Capture the cell that displays the provided text and extract its (X, Y) central coordinate. 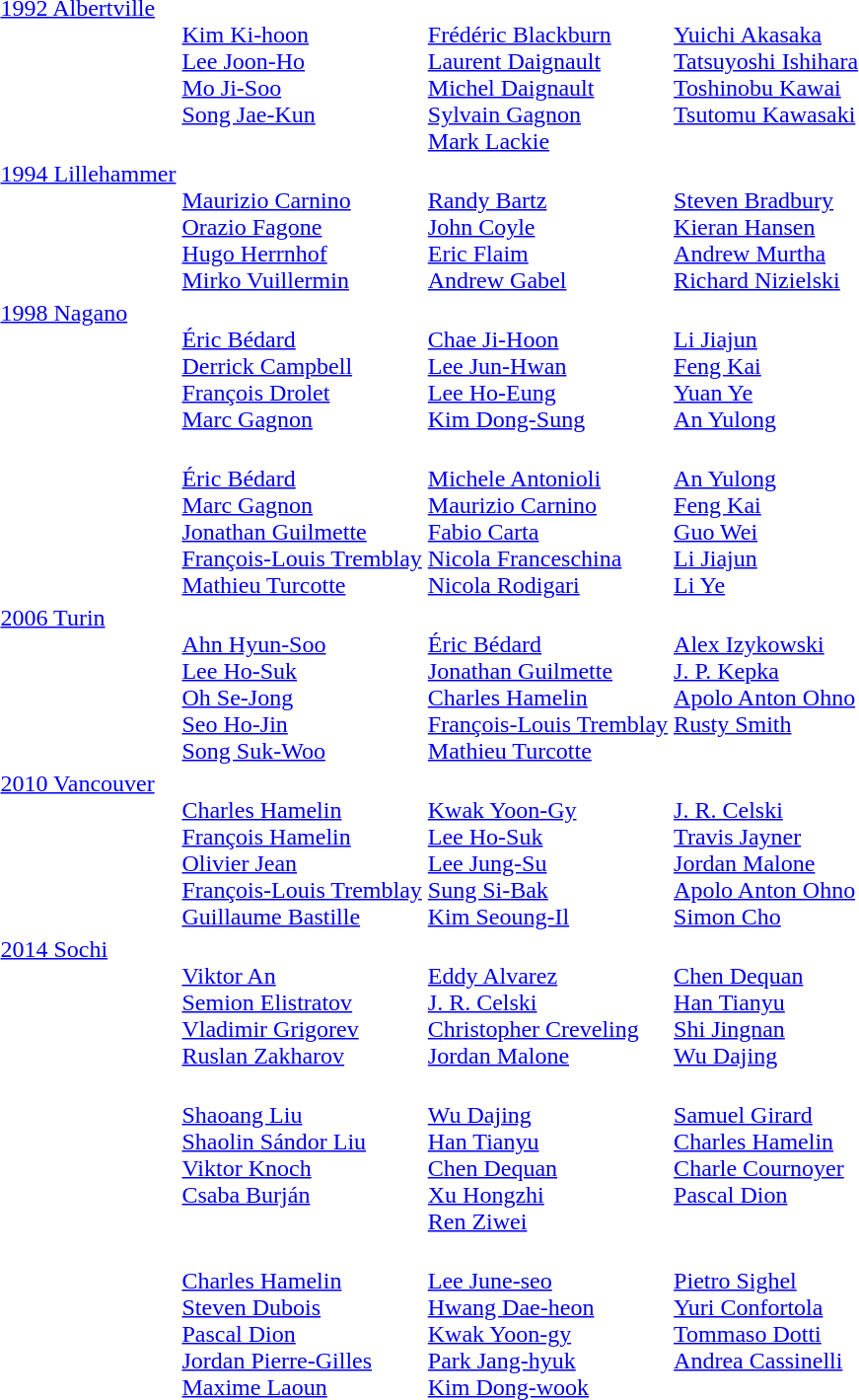
Chae Ji-HoonLee Jun-HwanLee Ho-EungKim Dong-Sung (547, 366)
Viktor AnSemion ElistratovVladimir GrigorevRuslan Zakharov (302, 1002)
Randy BartzJohn CoyleEric FlaimAndrew Gabel (547, 227)
Kwak Yoon-GyLee Ho-SukLee Jung-SuSung Si-BakKim Seoung-Il (547, 850)
Eddy AlvarezJ. R. CelskiChristopher CrevelingJordan Malone (547, 1002)
Michele AntonioliMaurizio CarninoFabio CartaNicola FranceschinaNicola Rodigari (547, 519)
Éric BédardJonathan GuilmetteCharles HamelinFrançois-Louis TremblayMathieu Turcotte (547, 685)
Maurizio CarninoOrazio FagoneHugo HerrnhofMirko Vuillermin (302, 227)
Charles HamelinFrançois HamelinOlivier JeanFrançois-Louis TremblayGuillaume Bastille (302, 850)
Shaoang LiuShaolin Sándor LiuViktor KnochCsaba Burján (302, 1154)
Éric BédardDerrick CampbellFrançois DroletMarc Gagnon (302, 366)
Éric BédardMarc GagnonJonathan GuilmetteFrançois-Louis TremblayMathieu Turcotte (302, 519)
Wu DajingHan TianyuChen DequanXu HongzhiRen Ziwei (547, 1154)
Ahn Hyun-SooLee Ho-SukOh Se-JongSeo Ho-JinSong Suk-Woo (302, 685)
